Output the (X, Y) coordinate of the center of the cell containing the given text.  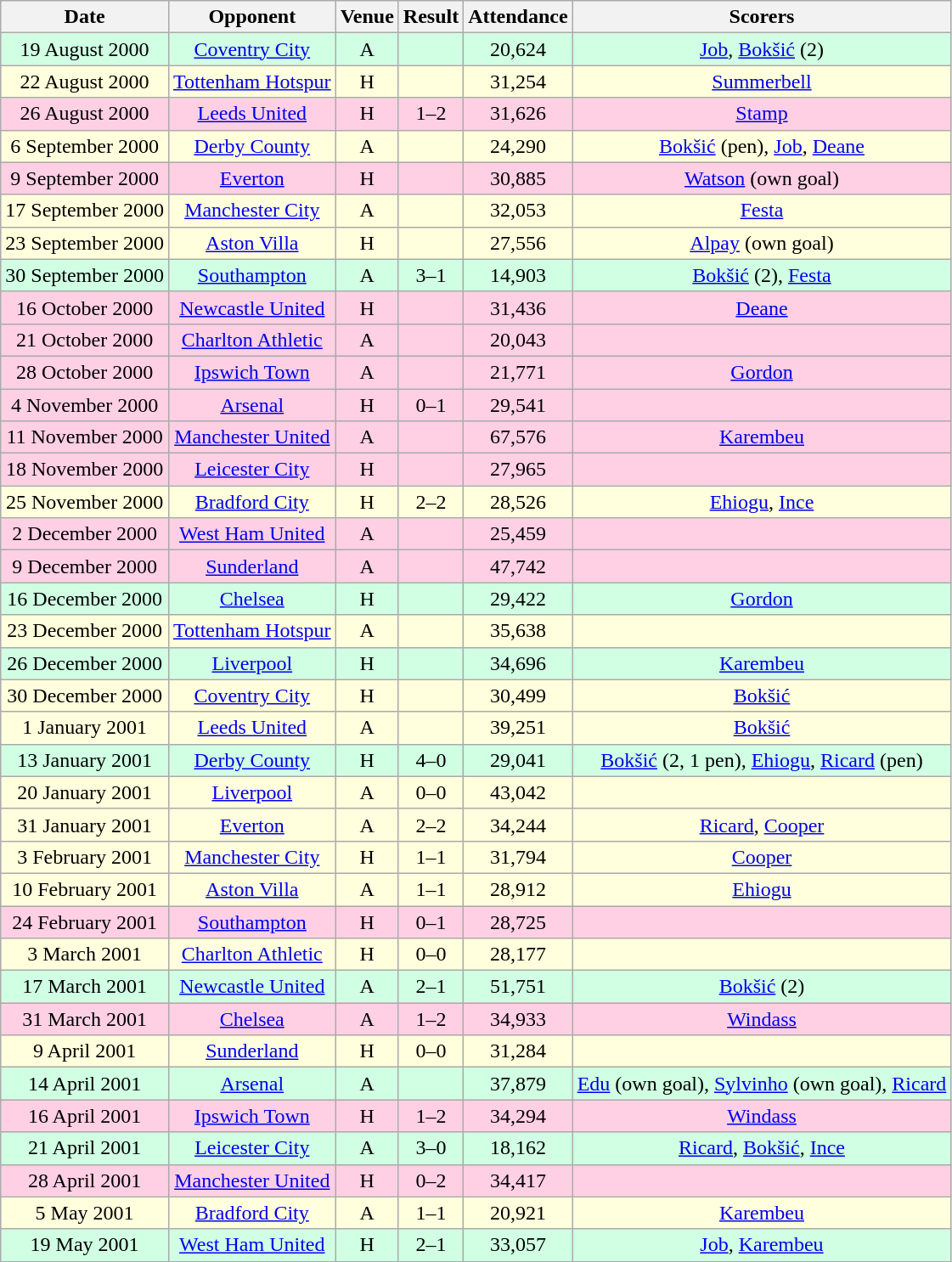
18 November 2000 (85, 470)
34,417 (518, 1180)
34,696 (518, 663)
30,499 (518, 696)
Alpay (own goal) (762, 243)
51,751 (518, 987)
6 September 2000 (85, 146)
20 January 2001 (85, 792)
9 September 2000 (85, 178)
Ehiogu, Ince (762, 502)
5 May 2001 (85, 1213)
Cooper (762, 857)
14 April 2001 (85, 1084)
31,284 (518, 1051)
Edu (own goal), Sylvinho (own goal), Ricard (762, 1084)
34,294 (518, 1116)
11 November 2000 (85, 437)
Venue (367, 17)
0–2 (431, 1180)
Ehiogu (762, 889)
21,771 (518, 372)
22 August 2000 (85, 82)
3 February 2001 (85, 857)
Attendance (518, 17)
Bokšić (pen), Job, Deane (762, 146)
31,254 (518, 82)
Ricard, Cooper (762, 825)
19 August 2000 (85, 49)
37,879 (518, 1084)
28,725 (518, 921)
Scorers (762, 17)
16 December 2000 (85, 599)
18,162 (518, 1148)
33,057 (518, 1245)
9 April 2001 (85, 1051)
Summerbell (762, 82)
29,541 (518, 405)
31,436 (518, 307)
4–0 (431, 760)
23 September 2000 (85, 243)
30 September 2000 (85, 275)
Festa (762, 211)
28,526 (518, 502)
19 May 2001 (85, 1245)
28,912 (518, 889)
3–1 (431, 275)
29,041 (518, 760)
67,576 (518, 437)
21 April 2001 (85, 1148)
47,742 (518, 566)
16 April 2001 (85, 1116)
16 October 2000 (85, 307)
20,043 (518, 340)
4 November 2000 (85, 405)
26 December 2000 (85, 663)
Result (431, 17)
1 January 2001 (85, 728)
28,177 (518, 955)
23 December 2000 (85, 631)
10 February 2001 (85, 889)
34,244 (518, 825)
27,965 (518, 470)
13 January 2001 (85, 760)
2 December 2000 (85, 534)
28 April 2001 (85, 1180)
31,794 (518, 857)
30,885 (518, 178)
14,903 (518, 275)
Bokšić (2) (762, 987)
20,624 (518, 49)
24 February 2001 (85, 921)
28 October 2000 (85, 372)
Job, Karembeu (762, 1245)
3–0 (431, 1148)
Ricard, Bokšić, Ince (762, 1148)
24,290 (518, 146)
Opponent (251, 17)
31,626 (518, 114)
26 August 2000 (85, 114)
27,556 (518, 243)
31 March 2001 (85, 1019)
Deane (762, 307)
34,933 (518, 1019)
3 March 2001 (85, 955)
17 September 2000 (85, 211)
Job, Bokšić (2) (762, 49)
Watson (own goal) (762, 178)
Date (85, 17)
31 January 2001 (85, 825)
Bokšić (2, 1 pen), Ehiogu, Ricard (pen) (762, 760)
32,053 (518, 211)
9 December 2000 (85, 566)
Bokšić (2), Festa (762, 275)
25,459 (518, 534)
21 October 2000 (85, 340)
43,042 (518, 792)
20,921 (518, 1213)
30 December 2000 (85, 696)
39,251 (518, 728)
Stamp (762, 114)
17 March 2001 (85, 987)
29,422 (518, 599)
25 November 2000 (85, 502)
35,638 (518, 631)
